Return (X, Y) of the center of cell containing provided text 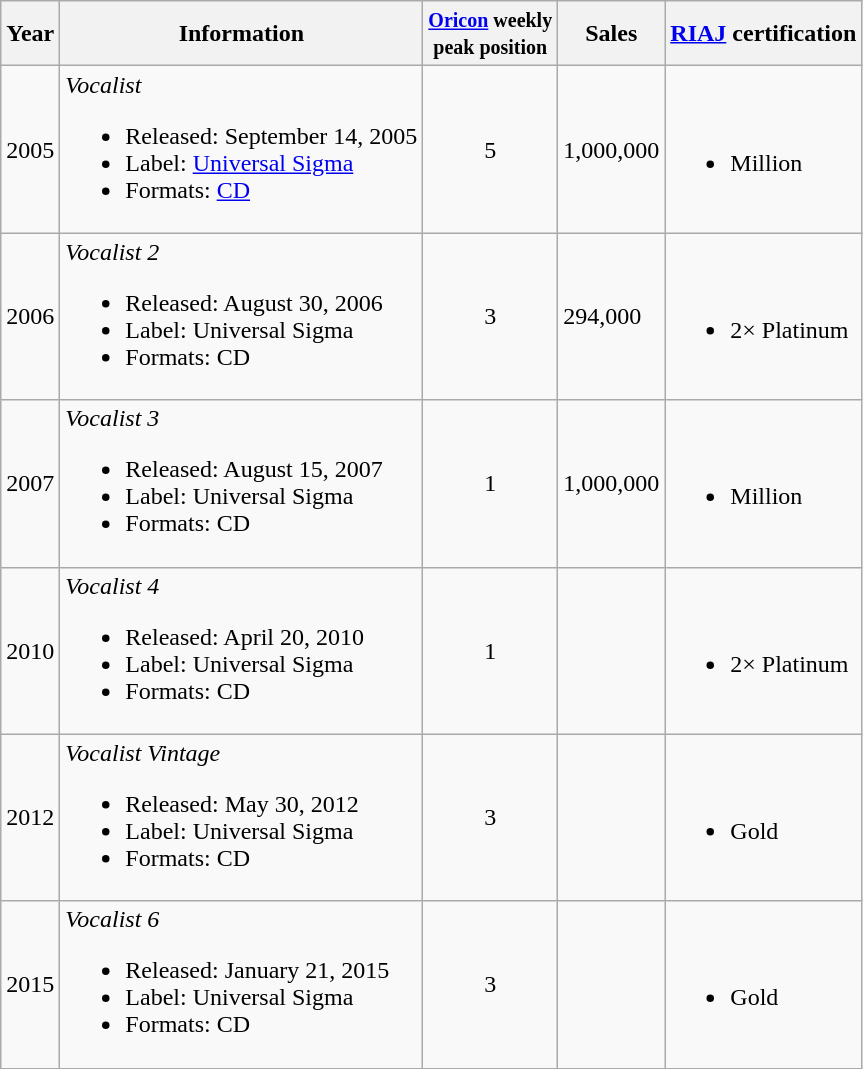
2005 (30, 150)
294,000 (612, 316)
Year (30, 34)
Information (242, 34)
Vocalist 3Released: August 15, 2007Label: Universal SigmaFormats: CD (242, 484)
2015 (30, 984)
RIAJ certification (764, 34)
Vocalist 4Released: April 20, 2010Label: Universal SigmaFormats: CD (242, 650)
Oricon weeklypeak position (490, 34)
VocalistReleased: September 14, 2005Label: Universal SigmaFormats: CD (242, 150)
2007 (30, 484)
5 (490, 150)
2006 (30, 316)
Vocalist 2Released: August 30, 2006Label: Universal SigmaFormats: CD (242, 316)
2012 (30, 818)
Vocalist 6Released: January 21, 2015Label: Universal SigmaFormats: CD (242, 984)
Sales (612, 34)
2010 (30, 650)
Vocalist VintageReleased: May 30, 2012Label: Universal SigmaFormats: CD (242, 818)
